For the text-containing cell, return its midpoint in [X, Y] coordinate format. 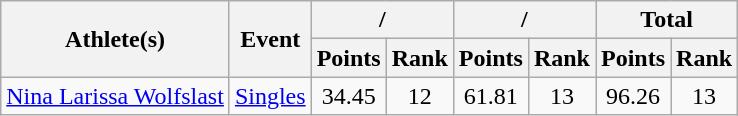
Athlete(s) [116, 39]
Event [270, 39]
96.26 [634, 96]
Singles [270, 96]
Total [667, 20]
34.45 [348, 96]
61.81 [490, 96]
12 [420, 96]
Nina Larissa Wolfslast [116, 96]
